Output the (X, Y) coordinate of the center of the cell containing the given text.  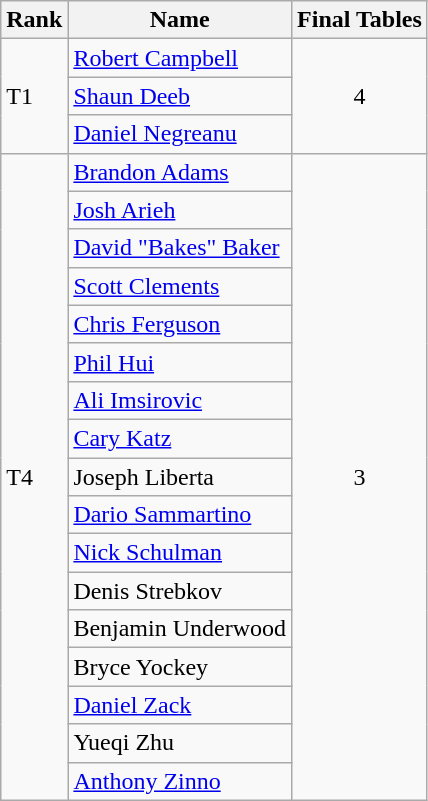
Bryce Yockey (180, 667)
T4 (34, 476)
Name (180, 20)
Final Tables (360, 20)
Dario Sammartino (180, 515)
Ali Imsirovic (180, 400)
Daniel Zack (180, 705)
Cary Katz (180, 438)
Brandon Adams (180, 172)
Denis Strebkov (180, 591)
Nick Schulman (180, 553)
Robert Campbell (180, 58)
Rank (34, 20)
Yueqi Zhu (180, 743)
Shaun Deeb (180, 96)
Scott Clements (180, 286)
Phil Hui (180, 362)
Anthony Zinno (180, 781)
Joseph Liberta (180, 477)
4 (360, 96)
David "Bakes" Baker (180, 248)
T1 (34, 96)
3 (360, 476)
Josh Arieh (180, 210)
Benjamin Underwood (180, 629)
Chris Ferguson (180, 324)
Daniel Negreanu (180, 134)
